Provide the [X, Y] coordinate of the cell's center where the given text is located.  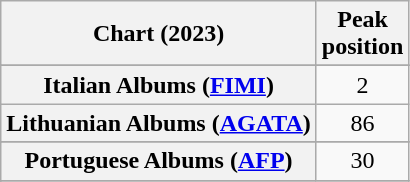
2 [362, 85]
Lithuanian Albums (AGATA) [159, 123]
Italian Albums (FIMI) [159, 85]
Peakposition [362, 34]
Chart (2023) [159, 34]
30 [362, 161]
Portuguese Albums (AFP) [159, 161]
86 [362, 123]
